Search for the cell housing the specified text and yield its (X, Y) center coordinate. 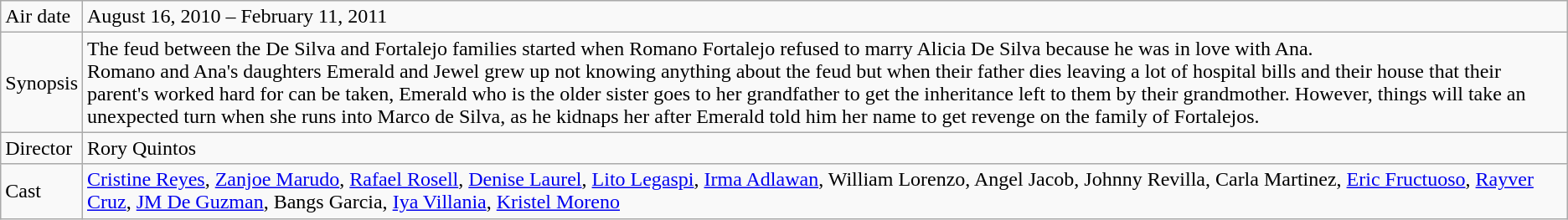
August 16, 2010 – February 11, 2011 (826, 17)
Rory Quintos (826, 148)
Cast (42, 191)
Air date (42, 17)
Synopsis (42, 82)
Director (42, 148)
